Provide the (x, y) coordinate of the cell's center where the given text is located.  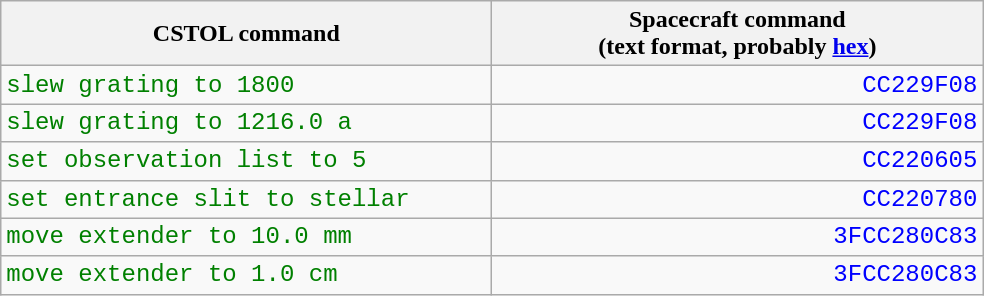
slew grating to 1216.0 a (246, 123)
move extender to 10.0 mm (246, 237)
move extender to 1.0 cm (246, 275)
slew grating to 1800 (246, 85)
set observation list to 5 (246, 161)
set entrance slit to stellar (246, 199)
CC220605 (738, 161)
CSTOL command (246, 34)
CC220780 (738, 199)
Spacecraft command (text format, probably hex) (738, 34)
